Pinpoint the cell where the given text exists, returning its (X, Y) midpoint coordinate. 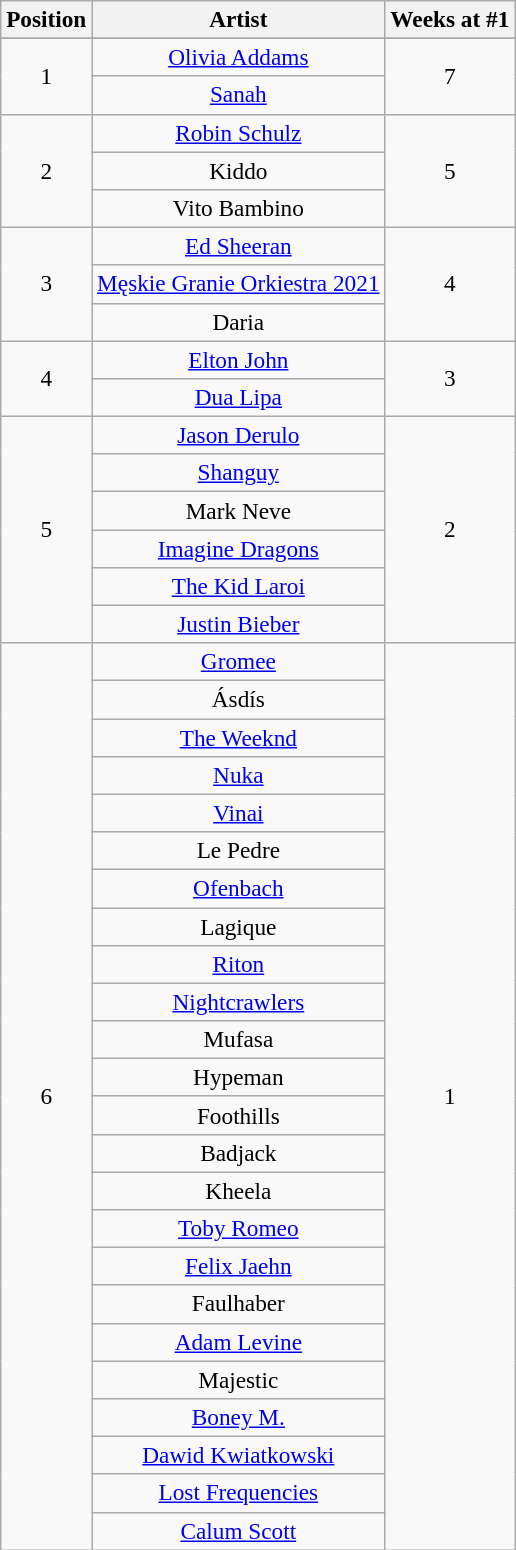
Lost Frequencies (238, 1493)
Ed Sheeran (238, 246)
Nightcrawlers (238, 1002)
Shanguy (238, 473)
Olivia Addams (238, 57)
Lagique (238, 926)
Weeks at #1 (450, 19)
Mufasa (238, 1039)
Adam Levine (238, 1342)
Imagine Dragons (238, 548)
Le Pedre (238, 850)
Ofenbach (238, 888)
Position (46, 19)
Ásdís (238, 699)
Robin Schulz (238, 133)
Justin Bieber (238, 624)
Felix Jaehn (238, 1266)
Boney M. (238, 1417)
Faulhaber (238, 1304)
Kheela (238, 1190)
Dawid Kwiatkowski (238, 1455)
Vito Bambino (238, 208)
Hypeman (238, 1077)
Toby Romeo (238, 1228)
Majestic (238, 1379)
Badjack (238, 1153)
Calum Scott (238, 1531)
Riton (238, 964)
Gromee (238, 662)
The Kid Laroi (238, 586)
6 (46, 1096)
The Weeknd (238, 737)
Daria (238, 322)
Foothills (238, 1115)
Męskie Granie Orkiestra 2021 (238, 284)
7 (450, 76)
Elton John (238, 359)
Jason Derulo (238, 435)
Vinai (238, 813)
Kiddo (238, 170)
Nuka (238, 775)
Artist (238, 19)
Mark Neve (238, 510)
Sanah (238, 95)
Dua Lipa (238, 397)
